For the text-containing cell, return its midpoint in (x, y) coordinate format. 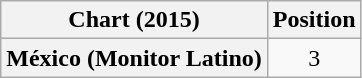
3 (314, 58)
Chart (2015) (134, 20)
México (Monitor Latino) (134, 58)
Position (314, 20)
